Return the [X, Y] coordinate for the center point of the cell that contains the specified text.  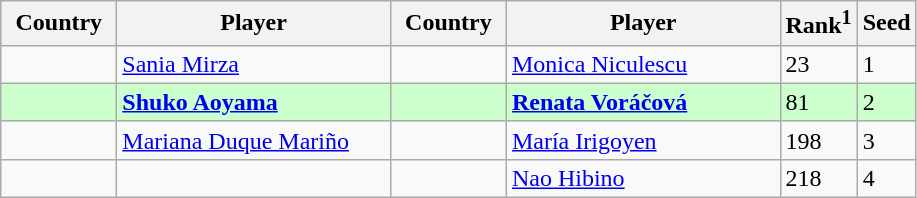
Rank1 [818, 24]
23 [818, 64]
1 [886, 64]
Seed [886, 24]
Renata Voráčová [643, 102]
Monica Niculescu [643, 64]
Shuko Aoyama [254, 102]
218 [818, 178]
María Irigoyen [643, 140]
4 [886, 178]
81 [818, 102]
Mariana Duque Mariño [254, 140]
Sania Mirza [254, 64]
Nao Hibino [643, 178]
198 [818, 140]
3 [886, 140]
2 [886, 102]
